Return the (X, Y) coordinate for the center point of the cell that contains the specified text.  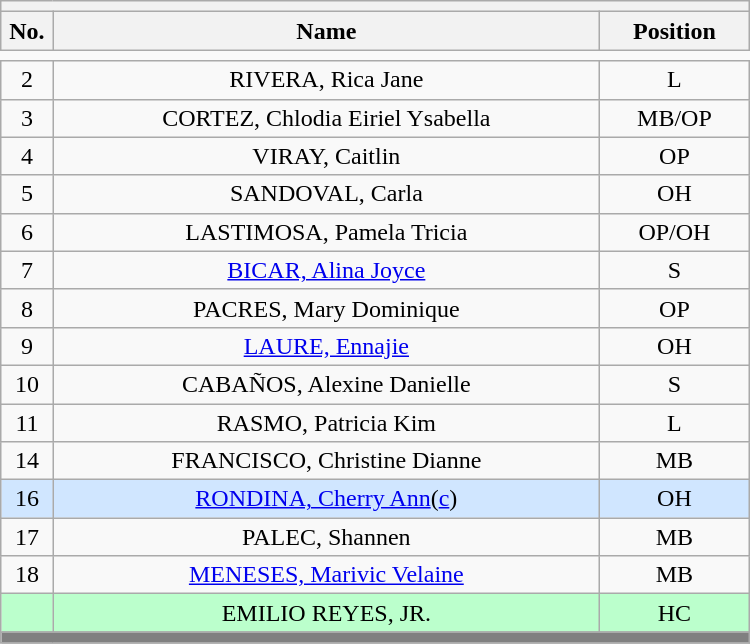
Name (326, 31)
5 (27, 194)
16 (27, 499)
11 (27, 423)
LAURE, Ennajie (326, 346)
MB/OP (675, 118)
No. (27, 31)
2 (27, 80)
CORTEZ, Chlodia Eiriel Ysabella (326, 118)
6 (27, 232)
CABAÑOS, Alexine Danielle (326, 384)
17 (27, 537)
RIVERA, Rica Jane (326, 80)
14 (27, 461)
OP/OH (675, 232)
SANDOVAL, Carla (326, 194)
HC (675, 613)
RASMO, Patricia Kim (326, 423)
4 (27, 156)
VIRAY, Caitlin (326, 156)
18 (27, 575)
BICAR, Alina Joyce (326, 270)
EMILIO REYES, JR. (326, 613)
Position (675, 31)
LASTIMOSA, Pamela Tricia (326, 232)
3 (27, 118)
FRANCISCO, Christine Dianne (326, 461)
8 (27, 308)
RONDINA, Cherry Ann(c) (326, 499)
9 (27, 346)
MENESES, Marivic Velaine (326, 575)
10 (27, 384)
7 (27, 270)
PACRES, Mary Dominique (326, 308)
PALEC, Shannen (326, 537)
